Provide the [x, y] coordinate of the cell's center where the given text is located.  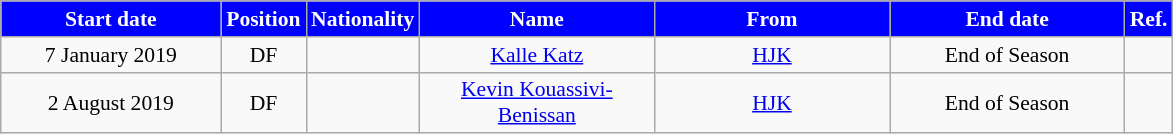
Name [536, 19]
Position [264, 19]
2 August 2019 [111, 102]
7 January 2019 [111, 55]
Start date [111, 19]
Kalle Katz [536, 55]
Nationality [362, 19]
From [772, 19]
End date [1008, 19]
Kevin Kouassivi-Benissan [536, 102]
Ref. [1149, 19]
